Detect which cell encompasses the target text, then output its (X, Y) center coordinate. 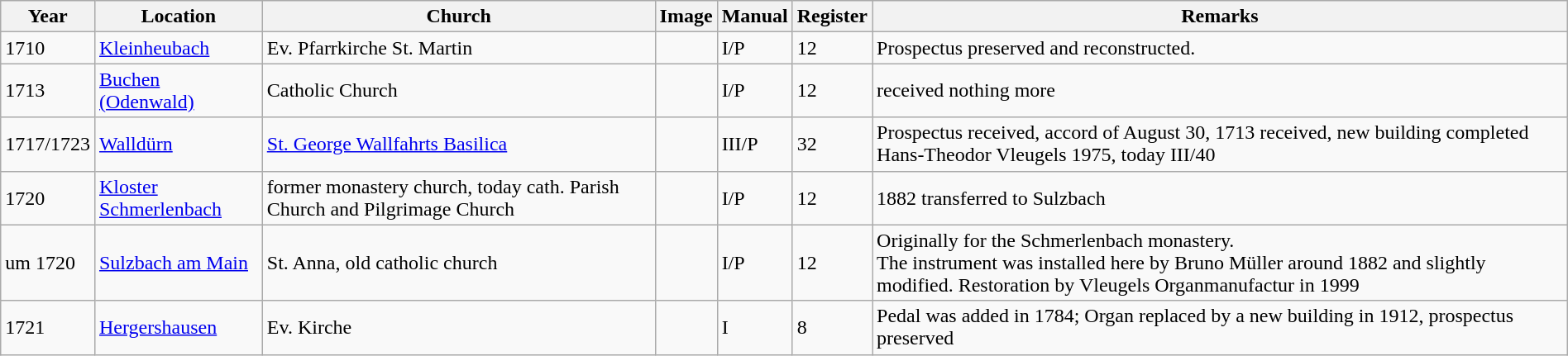
Location (179, 17)
I (754, 327)
Remarks (1221, 17)
um 1720 (48, 263)
1713 (48, 91)
Kleinheubach (179, 48)
Image (686, 17)
Walldürn (179, 144)
1717/1723 (48, 144)
1721 (48, 327)
Ev. Pfarrkirche St. Martin (458, 48)
Pedal was added in 1784; Organ replaced by a new building in 1912, prospectus preserved (1221, 327)
1882 transferred to Sulzbach (1221, 198)
St. Anna, old catholic church (458, 263)
Manual (754, 17)
Church (458, 17)
former monastery church, today cath. Parish Church and Pilgrimage Church (458, 198)
St. George Wallfahrts Basilica (458, 144)
Prospectus received, accord of August 30, 1713 received, new building completedHans-Theodor Vleugels 1975, today III/40 (1221, 144)
III/P (754, 144)
Catholic Church (458, 91)
Sulzbach am Main (179, 263)
Buchen (Odenwald) (179, 91)
Ev. Kirche (458, 327)
1720 (48, 198)
Prospectus preserved and reconstructed. (1221, 48)
Kloster Schmerlenbach (179, 198)
32 (832, 144)
Register (832, 17)
Hergershausen (179, 327)
8 (832, 327)
1710 (48, 48)
Year (48, 17)
received nothing more (1221, 91)
